Extract the (x, y) coordinate from the center of the cell holding the provided text.  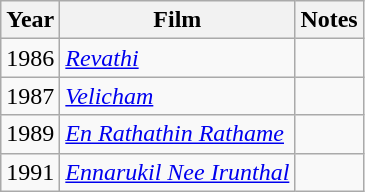
Film (178, 20)
En Rathathin Rathame (178, 134)
1986 (30, 58)
1989 (30, 134)
Revathi (178, 58)
Ennarukil Nee Irunthal (178, 172)
Year (30, 20)
Velicham (178, 96)
Notes (329, 20)
1987 (30, 96)
1991 (30, 172)
